Locate the cell with the specified text and output its (x, y) center coordinate. 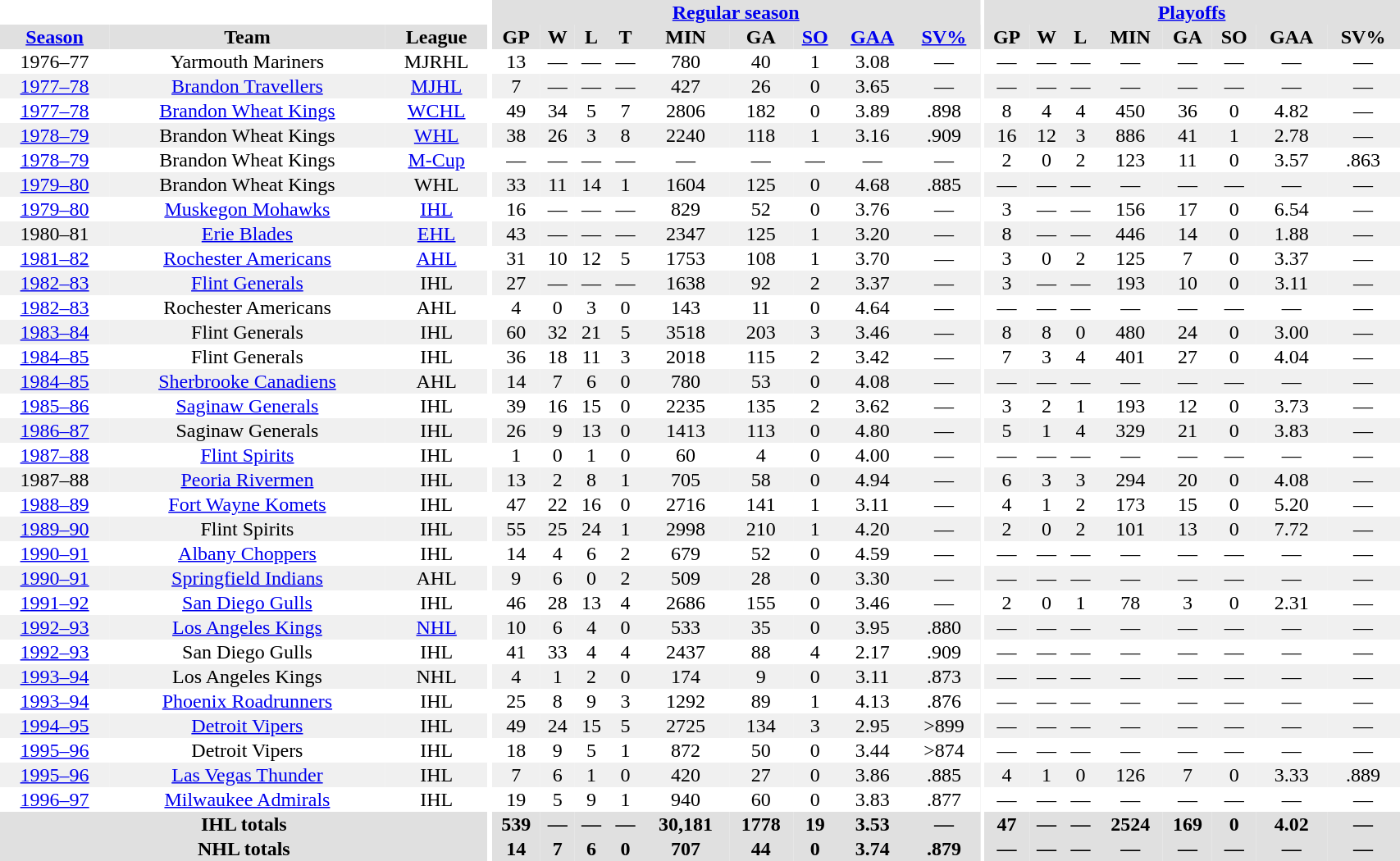
3.86 (872, 775)
2347 (686, 234)
174 (686, 676)
108 (761, 258)
Phoenix Roadrunners (247, 701)
Las Vegas Thunder (247, 775)
182 (761, 111)
210 (761, 529)
3.00 (1292, 332)
3.89 (872, 111)
Yarmouth Mariners (247, 61)
126 (1130, 775)
MJRHL (436, 61)
43 (516, 234)
31 (516, 258)
1292 (686, 701)
EHL (436, 234)
539 (516, 824)
2.17 (872, 652)
4.94 (872, 480)
156 (1130, 209)
6.54 (1292, 209)
30,181 (686, 824)
.879 (944, 849)
1980–81 (54, 234)
829 (686, 209)
.877 (944, 799)
113 (761, 430)
Playoffs (1193, 12)
Albany Choppers (247, 553)
2.78 (1292, 135)
3.65 (872, 86)
Milwaukee Admirals (247, 799)
3518 (686, 332)
2998 (686, 529)
1976–77 (54, 61)
Muskegon Mohawks (247, 209)
4.59 (872, 553)
Erie Blades (247, 234)
3.16 (872, 135)
446 (1130, 234)
39 (516, 406)
1983–84 (54, 332)
44 (761, 849)
T (625, 37)
Sherbrooke Canadiens (247, 381)
2524 (1130, 824)
4.68 (872, 184)
2.95 (872, 726)
3.73 (1292, 406)
1989–90 (54, 529)
32 (558, 332)
Regular season (736, 12)
2235 (686, 406)
3.70 (872, 258)
78 (1130, 603)
3.74 (872, 849)
4.00 (872, 455)
Team (247, 37)
40 (761, 61)
1988–89 (54, 504)
1996–97 (54, 799)
55 (516, 529)
1994–95 (54, 726)
115 (761, 357)
1638 (686, 283)
WCHL (436, 111)
3.20 (872, 234)
Peoria Rivermen (247, 480)
294 (1130, 480)
Fort Wayne Komets (247, 504)
169 (1188, 824)
92 (761, 283)
4.20 (872, 529)
173 (1130, 504)
3.57 (1292, 160)
2716 (686, 504)
88 (761, 652)
3.95 (872, 627)
1.88 (1292, 234)
101 (1130, 529)
135 (761, 406)
1985–86 (54, 406)
MJHL (436, 86)
.876 (944, 701)
3.62 (872, 406)
1753 (686, 258)
2.31 (1292, 603)
Brandon Travellers (247, 86)
>874 (944, 750)
35 (761, 627)
420 (686, 775)
M-Cup (436, 160)
203 (761, 332)
7.72 (1292, 529)
.889 (1363, 775)
53 (761, 381)
705 (686, 480)
401 (1130, 357)
707 (686, 849)
1986–87 (54, 430)
141 (761, 504)
2806 (686, 111)
2240 (686, 135)
155 (761, 603)
.880 (944, 627)
1413 (686, 430)
4.80 (872, 430)
4.04 (1292, 357)
.863 (1363, 160)
134 (761, 726)
4.82 (1292, 111)
427 (686, 86)
480 (1130, 332)
3.33 (1292, 775)
3.42 (872, 357)
5.20 (1292, 504)
4.13 (872, 701)
3.44 (872, 750)
3.08 (872, 61)
1604 (686, 184)
League (436, 37)
38 (516, 135)
679 (686, 553)
872 (686, 750)
46 (516, 603)
533 (686, 627)
.898 (944, 111)
2725 (686, 726)
4.02 (1292, 824)
329 (1130, 430)
2686 (686, 603)
.873 (944, 676)
123 (1130, 160)
143 (686, 307)
886 (1130, 135)
4.64 (872, 307)
1981–82 (54, 258)
3.30 (872, 578)
Season (54, 37)
3.76 (872, 209)
2437 (686, 652)
89 (761, 701)
1991–92 (54, 603)
17 (1188, 209)
34 (558, 111)
450 (1130, 111)
NHL totals (244, 849)
Springfield Indians (247, 578)
3.53 (872, 824)
IHL totals (244, 824)
509 (686, 578)
1778 (761, 824)
58 (761, 480)
50 (761, 750)
118 (761, 135)
940 (686, 799)
>899 (944, 726)
22 (558, 504)
20 (1188, 480)
2018 (686, 357)
